Capture the cell that displays the provided text and extract its [x, y] central coordinate. 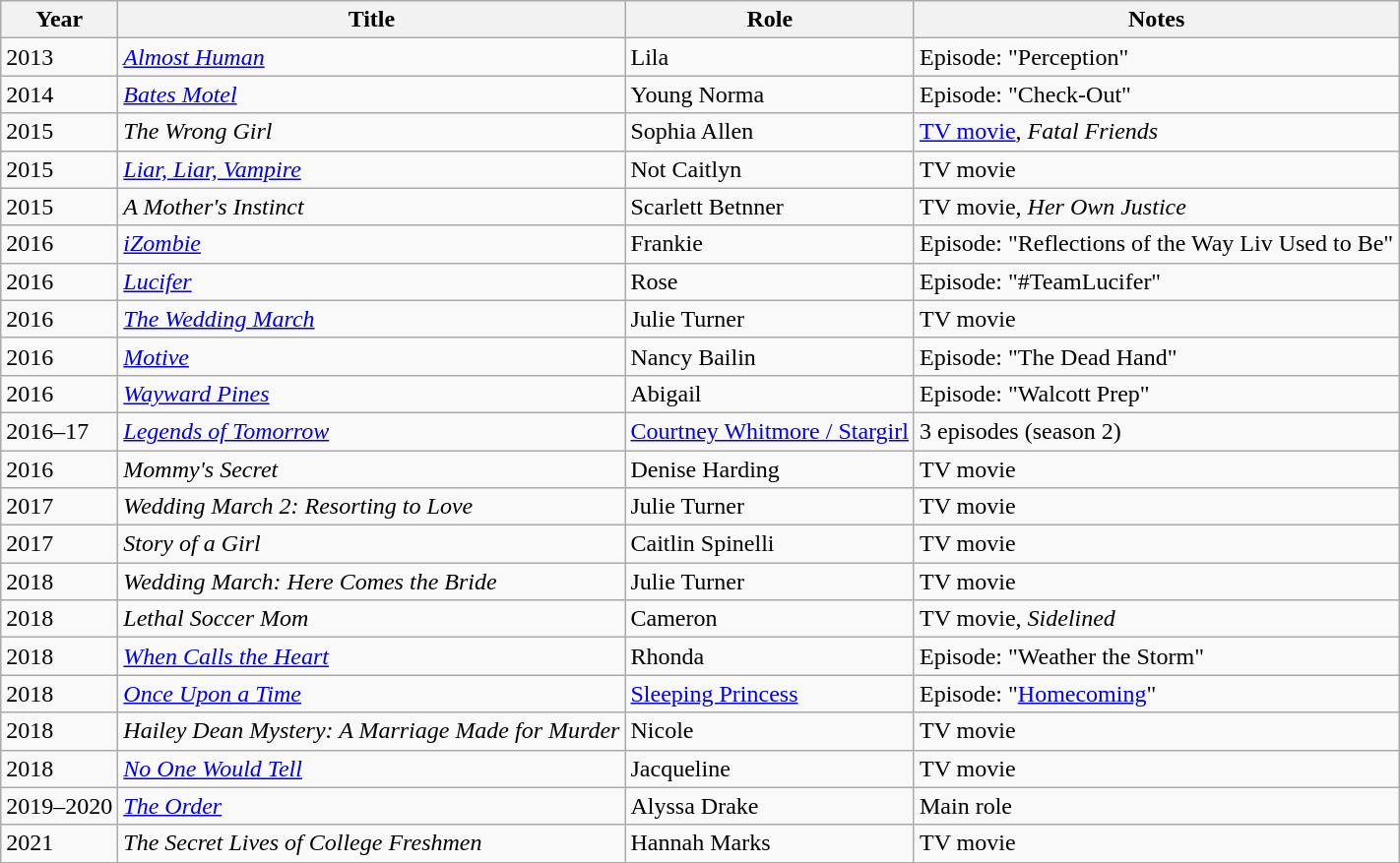
Episode: "Homecoming" [1156, 694]
The Secret Lives of College Freshmen [372, 843]
Once Upon a Time [372, 694]
TV movie, Fatal Friends [1156, 132]
2019–2020 [59, 806]
Episode: "Weather the Storm" [1156, 656]
Nancy Bailin [770, 356]
Legends of Tomorrow [372, 431]
Liar, Liar, Vampire [372, 169]
Year [59, 20]
Motive [372, 356]
Scarlett Betnner [770, 207]
The Wedding March [372, 319]
The Order [372, 806]
Wedding March 2: Resorting to Love [372, 507]
Bates Motel [372, 94]
TV movie, Sidelined [1156, 619]
Episode: "Check-Out" [1156, 94]
Lila [770, 57]
Episode: "Walcott Prep" [1156, 394]
Alyssa Drake [770, 806]
Sleeping Princess [770, 694]
3 episodes (season 2) [1156, 431]
Episode: "Perception" [1156, 57]
Caitlin Spinelli [770, 544]
No One Would Tell [372, 769]
A Mother's Instinct [372, 207]
Jacqueline [770, 769]
Rhonda [770, 656]
Title [372, 20]
Mommy's Secret [372, 469]
Rose [770, 281]
Role [770, 20]
Denise Harding [770, 469]
Main role [1156, 806]
2013 [59, 57]
2016–17 [59, 431]
Story of a Girl [372, 544]
Courtney Whitmore / Stargirl [770, 431]
Abigail [770, 394]
The Wrong Girl [372, 132]
Frankie [770, 244]
Not Caitlyn [770, 169]
Wedding March: Here Comes the Bride [372, 582]
iZombie [372, 244]
Cameron [770, 619]
Nicole [770, 731]
Young Norma [770, 94]
Lethal Soccer Mom [372, 619]
TV movie, Her Own Justice [1156, 207]
When Calls the Heart [372, 656]
Hannah Marks [770, 843]
Wayward Pines [372, 394]
2021 [59, 843]
Lucifer [372, 281]
Almost Human [372, 57]
2014 [59, 94]
Episode: "Reflections of the Way Liv Used to Be" [1156, 244]
Sophia Allen [770, 132]
Episode: "The Dead Hand" [1156, 356]
Notes [1156, 20]
Episode: "#TeamLucifer" [1156, 281]
Hailey Dean Mystery: A Marriage Made for Murder [372, 731]
